Identify which cell holds the provided text, then report its [x, y] central coordinate. 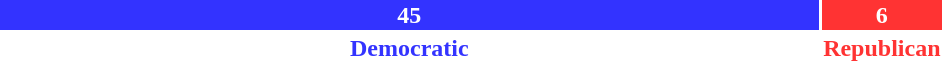
6 [882, 15]
45 [410, 15]
